Return (x, y) of the center of cell containing provided text 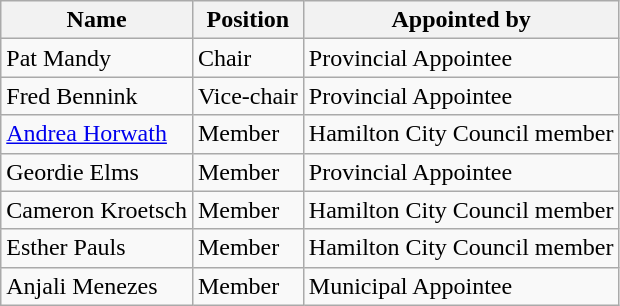
Chair (248, 58)
Position (248, 20)
Vice-chair (248, 96)
Geordie Elms (97, 172)
Pat Mandy (97, 58)
Anjali Menezes (97, 286)
Andrea Horwath (97, 134)
Municipal Appointee (461, 286)
Name (97, 20)
Fred Bennink (97, 96)
Esther Pauls (97, 248)
Cameron Kroetsch (97, 210)
Appointed by (461, 20)
